Return (X, Y) of the center of cell containing provided text 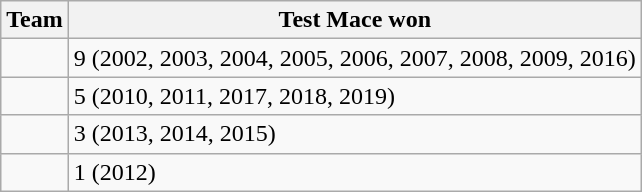
9 (2002, 2003, 2004, 2005, 2006, 2007, 2008, 2009, 2016) (354, 58)
5 (2010, 2011, 2017, 2018, 2019) (354, 96)
Test Mace won (354, 20)
Team (35, 20)
3 (2013, 2014, 2015) (354, 134)
1 (2012) (354, 172)
